Provide the [X, Y] coordinate of the cell's center where the given text is located.  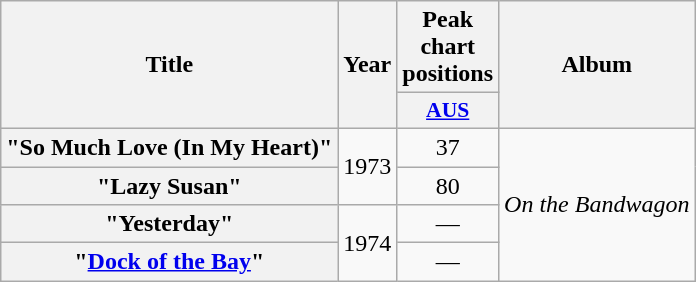
Title [170, 65]
"Lazy Susan" [170, 185]
1974 [368, 243]
"So Much Love (In My Heart)" [170, 147]
AUS [448, 111]
Album [597, 65]
1973 [368, 166]
"Yesterday" [170, 224]
Year [368, 65]
"Dock of the Bay" [170, 262]
37 [448, 147]
Peak chart positions [448, 47]
80 [448, 185]
On the Bandwagon [597, 204]
